From the cell containing the given text, extract its center point as [x, y] coordinate. 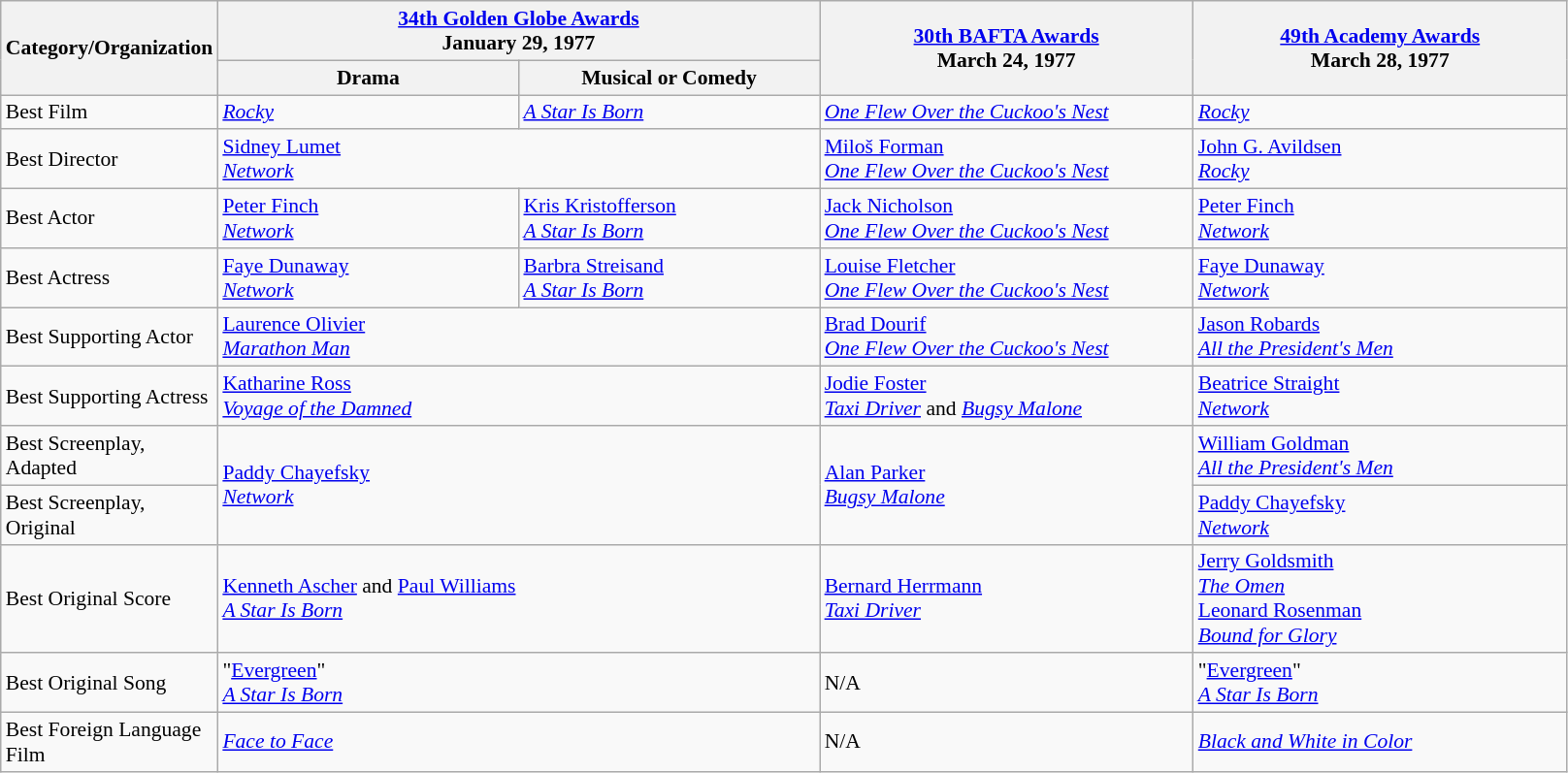
Jodie FosterTaxi Driver and Bugsy Malone [1007, 396]
Best Actor [110, 219]
Best Screenplay, Original [110, 514]
Kenneth Ascher and Paul WilliamsA Star Is Born [518, 598]
Best Supporting Actor [110, 338]
Katharine RossVoyage of the Damned [518, 396]
Best Original Score [110, 598]
Sidney LumetNetwork [518, 159]
Jason RobardsAll the President's Men [1380, 338]
Best Supporting Actress [110, 396]
Louise FletcherOne Flew Over the Cuckoo's Nest [1007, 277]
Barbra StreisandA Star Is Born [669, 277]
John G. AvildsenRocky [1380, 159]
Musical or Comedy [669, 78]
Beatrice StraightNetwork [1380, 396]
49th Academy AwardsMarch 28, 1977 [1380, 48]
Brad DourifOne Flew Over the Cuckoo's Nest [1007, 338]
Kris KristoffersonA Star Is Born [669, 219]
Alan ParkerBugsy Malone [1007, 485]
A Star Is Born [669, 113]
Laurence OlivierMarathon Man [518, 338]
Category/Organization [110, 48]
Bernard HerrmannTaxi Driver [1007, 598]
Black and White in Color [1380, 743]
William GoldmanAll the President's Men [1380, 456]
Best Screenplay, Adapted [110, 456]
Jerry GoldsmithThe OmenLeonard RosenmanBound for Glory [1380, 598]
30th BAFTA AwardsMarch 24, 1977 [1007, 48]
Jack NicholsonOne Flew Over the Cuckoo's Nest [1007, 219]
Best Foreign Language Film [110, 743]
Best Director [110, 159]
34th Golden Globe AwardsJanuary 29, 1977 [518, 31]
Miloš FormanOne Flew Over the Cuckoo's Nest [1007, 159]
Face to Face [518, 743]
One Flew Over the Cuckoo's Nest [1007, 113]
Drama [368, 78]
Best Film [110, 113]
Best Original Song [110, 683]
Best Actress [110, 277]
